For the text-containing cell, return its midpoint in [x, y] coordinate format. 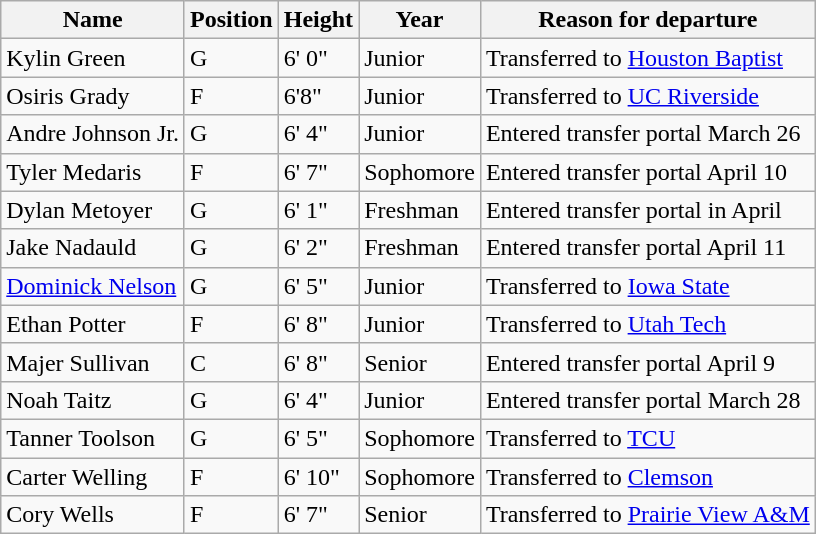
Entered transfer portal March 26 [648, 134]
Entered transfer portal March 28 [648, 400]
Entered transfer portal April 11 [648, 248]
Dominick Nelson [93, 286]
Reason for departure [648, 20]
Entered transfer portal in April [648, 210]
Entered transfer portal April 10 [648, 172]
Year [420, 20]
Height [318, 20]
Jake Nadauld [93, 248]
6'8" [318, 96]
Carter Welling [93, 477]
Dylan Metoyer [93, 210]
Cory Wells [93, 515]
Ethan Potter [93, 324]
Transferred to Houston Baptist [648, 58]
Kylin Green [93, 58]
Transferred to UC Riverside [648, 96]
Transferred to Clemson [648, 477]
Transferred to Iowa State [648, 286]
Transferred to TCU [648, 438]
Name [93, 20]
Tanner Toolson [93, 438]
Andre Johnson Jr. [93, 134]
Position [231, 20]
Osiris Grady [93, 96]
Tyler Medaris [93, 172]
6' 0" [318, 58]
Majer Sullivan [93, 362]
6' 10" [318, 477]
Entered transfer portal April 9 [648, 362]
6' 1" [318, 210]
Transferred to Utah Tech [648, 324]
Transferred to Prairie View A&M [648, 515]
6' 2" [318, 248]
C [231, 362]
Noah Taitz [93, 400]
